Find where the given text appears and provide that cell's center as [X, Y] coordinate. 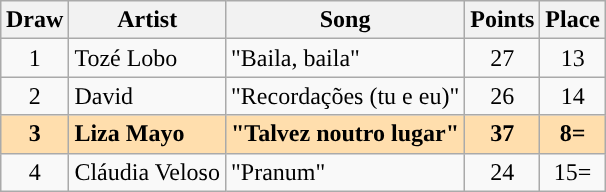
3 [34, 134]
Cláudia Veloso [148, 172]
Liza Mayo [148, 134]
Song [344, 20]
24 [502, 172]
13 [573, 58]
1 [34, 58]
Tozé Lobo [148, 58]
27 [502, 58]
"Recordações (tu e eu)" [344, 96]
4 [34, 172]
David [148, 96]
14 [573, 96]
Draw [34, 20]
8= [573, 134]
Place [573, 20]
"Talvez noutro lugar" [344, 134]
37 [502, 134]
"Pranum" [344, 172]
"Baila, baila" [344, 58]
Artist [148, 20]
2 [34, 96]
Points [502, 20]
26 [502, 96]
15= [573, 172]
